Capture the cell that displays the provided text and extract its [x, y] central coordinate. 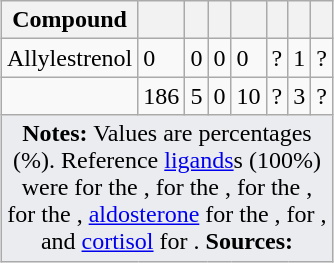
186 [162, 96]
10 [248, 96]
Compound [69, 20]
5 [196, 96]
Allylestrenol [69, 58]
3 [300, 96]
1 [300, 58]
